Pinpoint the cell where the given text exists, returning its (x, y) midpoint coordinate. 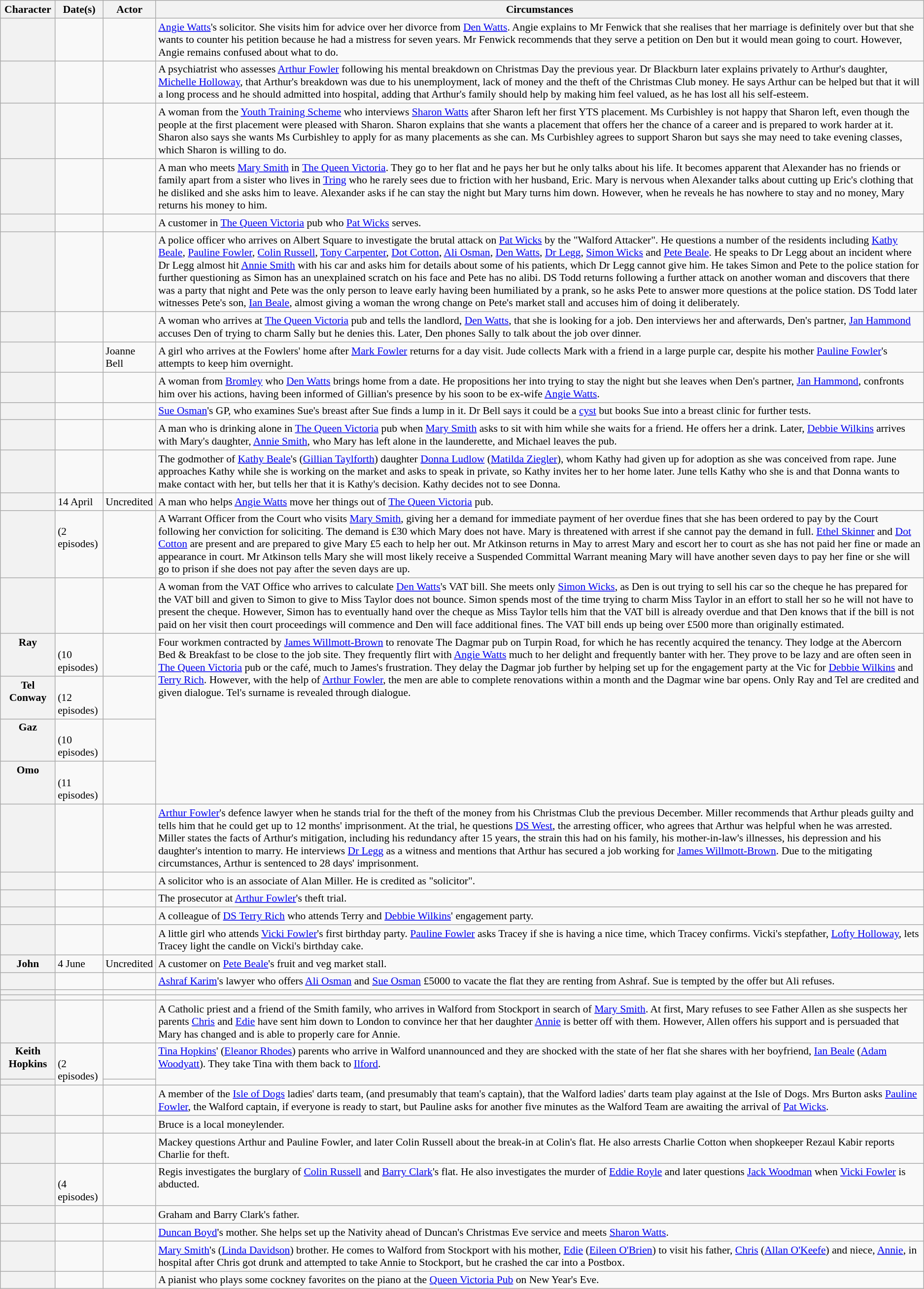
(4 episodes) (79, 1185)
Actor (129, 9)
A man who helps Angie Watts move her things out of The Queen Victoria pub. (539, 502)
Graham and Barry Clark's father. (539, 1215)
A pianist who plays some cockney favorites on the piano at the Queen Victoria Pub on New Year's Eve. (539, 1280)
4 June (79, 964)
Joanne Bell (129, 357)
A solicitor who is an associate of Alan Miller. He is credited as "solicitor". (539, 881)
John (28, 964)
Duncan Boyd's mother. She helps set up the Nativity ahead of Duncan's Christmas Eve service and meets Sharon Watts. (539, 1232)
Tel Conway (28, 698)
Ray (28, 655)
Omo (28, 783)
Character (28, 9)
Date(s) (79, 9)
The prosecutor at Arthur Fowler's theft trial. (539, 899)
A customer in The Queen Victoria pub who Pat Wicks serves. (539, 223)
A customer on Pete Beale's fruit and veg market stall. (539, 964)
(11 episodes) (79, 783)
Circumstances (539, 9)
14 April (79, 502)
Gaz (28, 740)
(12 episodes) (79, 698)
Keith Hopkins (28, 1061)
A colleague of DS Terry Rich who attends Terry and Debbie Wilkins' engagement party. (539, 916)
Bruce is a local moneylender. (539, 1124)
